Determine the (X, Y) coordinate at the center of the cell enclosing the given text.  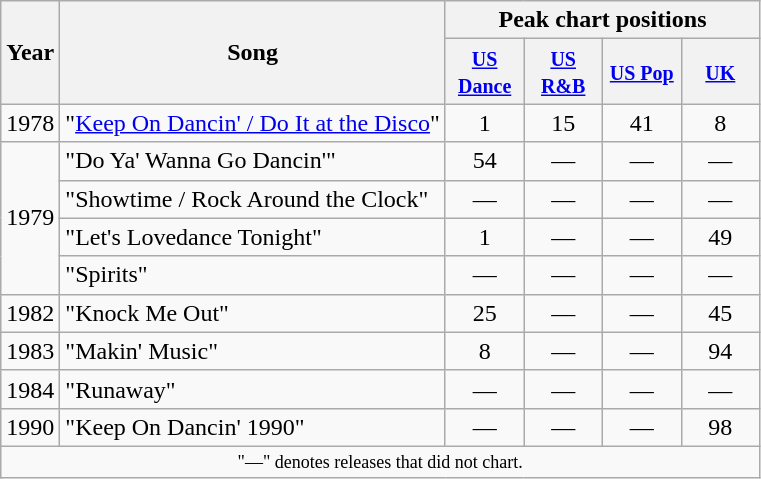
UK (720, 72)
54 (484, 161)
US Dance (484, 72)
Song (253, 52)
"Do Ya' Wanna Go Dancin'" (253, 161)
1979 (30, 218)
"Keep On Dancin' 1990" (253, 427)
"—" denotes releases that did not chart. (380, 462)
Peak chart positions (602, 20)
"Knock Me Out" (253, 313)
41 (642, 123)
1983 (30, 351)
US Pop (642, 72)
"Let's Lovedance Tonight" (253, 237)
"Showtime / Rock Around the Clock" (253, 199)
"Spirits" (253, 275)
Year (30, 52)
"Makin' Music" (253, 351)
94 (720, 351)
US R&B (564, 72)
"Keep On Dancin' / Do It at the Disco" (253, 123)
15 (564, 123)
49 (720, 237)
1984 (30, 389)
98 (720, 427)
"Runaway" (253, 389)
25 (484, 313)
1990 (30, 427)
45 (720, 313)
1978 (30, 123)
1982 (30, 313)
